For the text-containing cell, return its midpoint in [x, y] coordinate format. 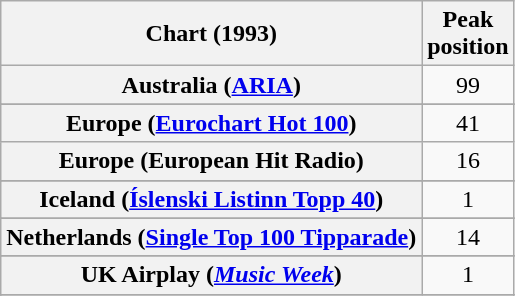
16 [468, 161]
Australia (ARIA) [212, 85]
Netherlands (Single Top 100 Tipparade) [212, 237]
Iceland (Íslenski Listinn Topp 40) [212, 199]
99 [468, 85]
Peakposition [468, 34]
41 [468, 123]
Europe (Eurochart Hot 100) [212, 123]
Chart (1993) [212, 34]
Europe (European Hit Radio) [212, 161]
UK Airplay (Music Week) [212, 275]
14 [468, 237]
